Pinpoint the cell where the given text exists, returning its (x, y) midpoint coordinate. 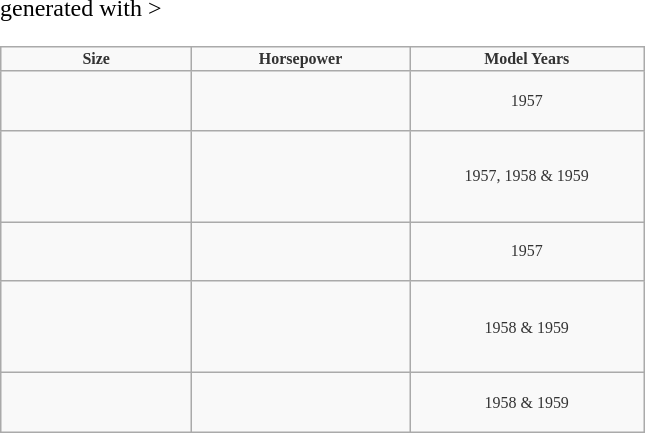
Size (96, 59)
Horsepower (301, 59)
Model Years (527, 59)
1957, 1958 & 1959 (527, 176)
